Determine the (x, y) coordinate at the center of the cell enclosing the given text.  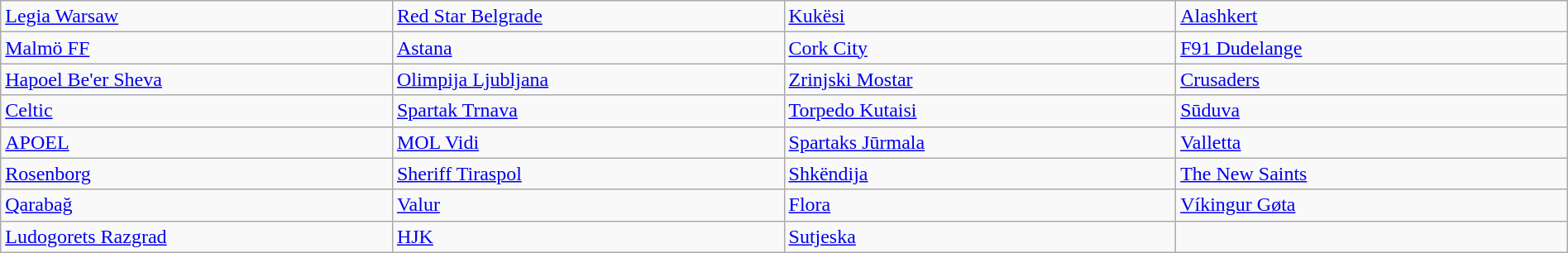
Olimpija Ljubljana (588, 79)
HJK (588, 236)
Valur (588, 205)
APOEL (197, 142)
Qarabağ (197, 205)
F91 Dudelange (1372, 48)
Sheriff Tiraspol (588, 174)
Malmö FF (197, 48)
Spartaks Jūrmala (980, 142)
Crusaders (1372, 79)
Torpedo Kutaisi (980, 111)
Alashkert (1372, 17)
Flora (980, 205)
Rosenborg (197, 174)
Valletta (1372, 142)
Celtic (197, 111)
Sutjeska (980, 236)
MOL Vidi (588, 142)
Víkingur Gøta (1372, 205)
Legia Warsaw (197, 17)
The New Saints (1372, 174)
Sūduva (1372, 111)
Ludogorets Razgrad (197, 236)
Spartak Trnava (588, 111)
Cork City (980, 48)
Zrinjski Mostar (980, 79)
Astana (588, 48)
Hapoel Be'er Sheva (197, 79)
Kukësi (980, 17)
Shkëndija (980, 174)
Red Star Belgrade (588, 17)
